Return the [X, Y] coordinate for the center point of the cell that contains the specified text.  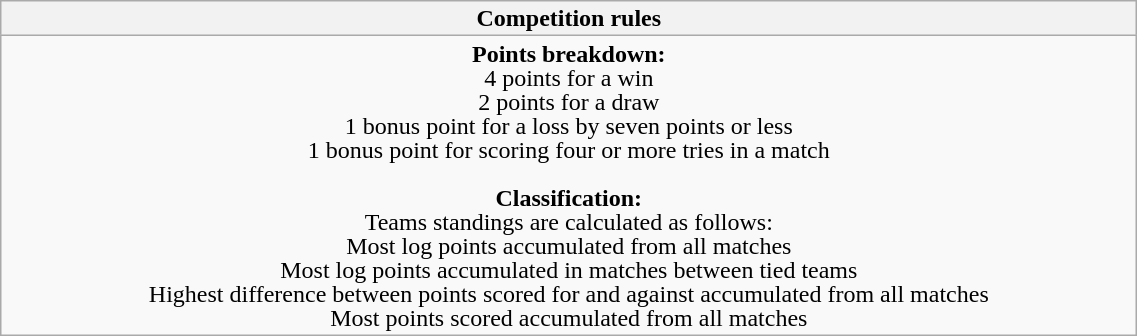
Competition rules [569, 18]
